Pinpoint the cell where the given text exists, returning its [x, y] midpoint coordinate. 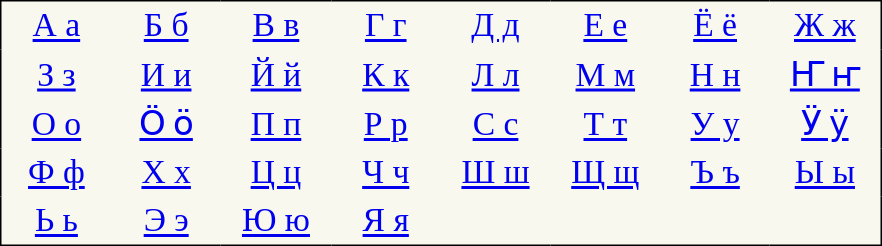
Я я [386, 220]
Л л [496, 75]
В в [276, 26]
Ь ь [56, 220]
Ф ф [56, 172]
Ц ц [276, 172]
Ж ж [826, 26]
Е е [605, 26]
Д д [496, 26]
Ё ё [715, 26]
Р р [386, 124]
Ӧ ӧ [166, 124]
Э э [166, 220]
М м [605, 75]
П п [276, 124]
А а [56, 26]
Ы ы [826, 172]
О о [56, 124]
Ҥ ҥ [826, 75]
З з [56, 75]
Ш ш [496, 172]
Н н [715, 75]
Й й [276, 75]
У у [715, 124]
Т т [605, 124]
С с [496, 124]
Ӱ ӱ [826, 124]
И и [166, 75]
Г г [386, 26]
Ч ч [386, 172]
Б б [166, 26]
Ъ ъ [715, 172]
К к [386, 75]
Х х [166, 172]
Щ щ [605, 172]
Ю ю [276, 220]
